Find where the given text appears and provide that cell's center as [X, Y] coordinate. 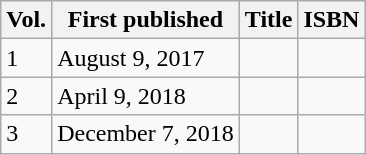
ISBN [332, 20]
3 [26, 134]
First published [146, 20]
December 7, 2018 [146, 134]
2 [26, 96]
1 [26, 58]
April 9, 2018 [146, 96]
Vol. [26, 20]
August 9, 2017 [146, 58]
Title [268, 20]
